Provide the [X, Y] coordinate of the cell's center where the given text is located.  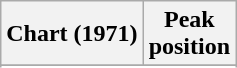
Peak position [189, 34]
Chart (1971) [72, 34]
